Scan for the cell matching the given text and deliver its [X, Y] coordinate at center. 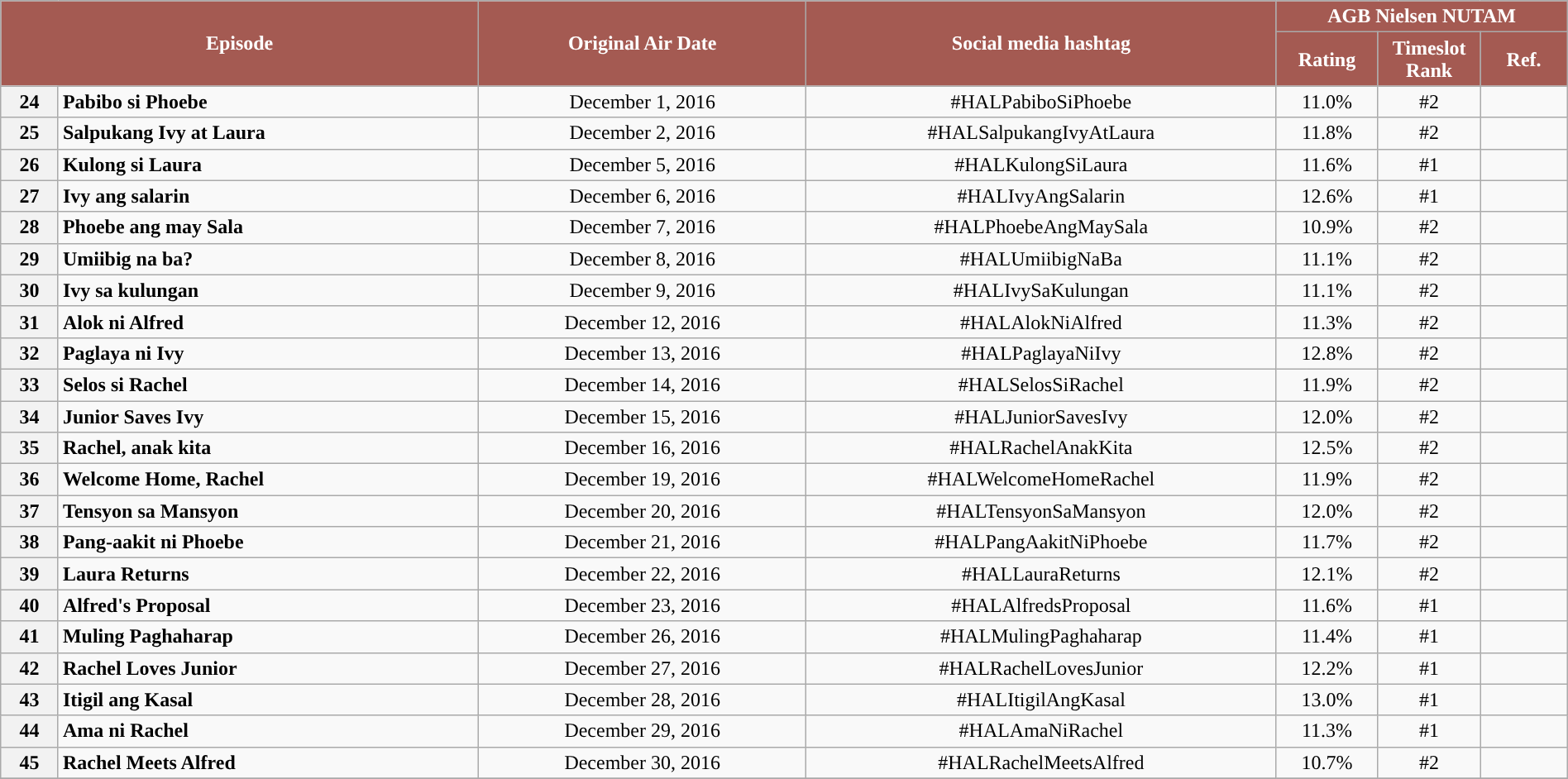
December 15, 2016 [642, 416]
December 20, 2016 [642, 511]
Rachel, anak kita [268, 448]
26 [30, 165]
#HALPabiboSiPhoebe [1041, 102]
11.7% [1327, 542]
December 23, 2016 [642, 605]
#HALPhoebeAngMaySala [1041, 227]
31 [30, 322]
12.2% [1327, 668]
28 [30, 227]
#HALRachelAnakKita [1041, 448]
Phoebe ang may Sala [268, 227]
#HALSelosSiRachel [1041, 385]
33 [30, 385]
December 27, 2016 [642, 668]
36 [30, 480]
25 [30, 133]
TimeslotRank [1429, 60]
11.4% [1327, 637]
Kulong si Laura [268, 165]
13.0% [1327, 700]
Original Air Date [642, 43]
December 12, 2016 [642, 322]
#HALMulingPaghaharap [1041, 637]
Paglaya ni Ivy [268, 353]
43 [30, 700]
42 [30, 668]
December 21, 2016 [642, 542]
December 16, 2016 [642, 448]
#HALKulongSiLaura [1041, 165]
11.8% [1327, 133]
12.5% [1327, 448]
#HALSalpukangIvyAtLaura [1041, 133]
Rachel Meets Alfred [268, 762]
12.6% [1327, 196]
32 [30, 353]
December 8, 2016 [642, 259]
December 7, 2016 [642, 227]
29 [30, 259]
#HALPaglayaNiIvy [1041, 353]
12.1% [1327, 574]
#HALIvySaKulungan [1041, 290]
December 22, 2016 [642, 574]
December 5, 2016 [642, 165]
December 29, 2016 [642, 731]
December 6, 2016 [642, 196]
#HALWelcomeHomeRachel [1041, 480]
35 [30, 448]
#HALAlfredsProposal [1041, 605]
December 28, 2016 [642, 700]
Selos si Rachel [268, 385]
#HALIvyAngSalarin [1041, 196]
10.9% [1327, 227]
40 [30, 605]
Pabibo si Phoebe [268, 102]
39 [30, 574]
#HALItigilAngKasal [1041, 700]
Laura Returns [268, 574]
December 19, 2016 [642, 480]
Alok ni Alfred [268, 322]
AGB Nielsen NUTAM [1422, 17]
#HALAlokNiAlfred [1041, 322]
Welcome Home, Rachel [268, 480]
#HALJuniorSavesIvy [1041, 416]
December 14, 2016 [642, 385]
38 [30, 542]
Rating [1327, 60]
41 [30, 637]
Ivy sa kulungan [268, 290]
Ivy ang salarin [268, 196]
Ama ni Rachel [268, 731]
Pang-aakit ni Phoebe [268, 542]
Junior Saves Ivy [268, 416]
December 13, 2016 [642, 353]
Itigil ang Kasal [268, 700]
27 [30, 196]
December 30, 2016 [642, 762]
45 [30, 762]
37 [30, 511]
Muling Paghaharap [268, 637]
Episode [240, 43]
December 9, 2016 [642, 290]
10.7% [1327, 762]
December 2, 2016 [642, 133]
December 1, 2016 [642, 102]
#HALUmiibigNaBa [1041, 259]
Salpukang Ivy at Laura [268, 133]
#HALRachelMeetsAlfred [1041, 762]
Ref. [1523, 60]
#HALAmaNiRachel [1041, 731]
Rachel Loves Junior [268, 668]
12.8% [1327, 353]
#HALLauraReturns [1041, 574]
Umiibig na ba? [268, 259]
#HALTensyonSaMansyon [1041, 511]
#HALRachelLovesJunior [1041, 668]
December 26, 2016 [642, 637]
Tensyon sa Mansyon [268, 511]
24 [30, 102]
30 [30, 290]
#HALPangAakitNiPhoebe [1041, 542]
11.0% [1327, 102]
44 [30, 731]
Alfred's Proposal [268, 605]
34 [30, 416]
Social media hashtag [1041, 43]
